Provide the [X, Y] coordinate of the cell's center where the given text is located.  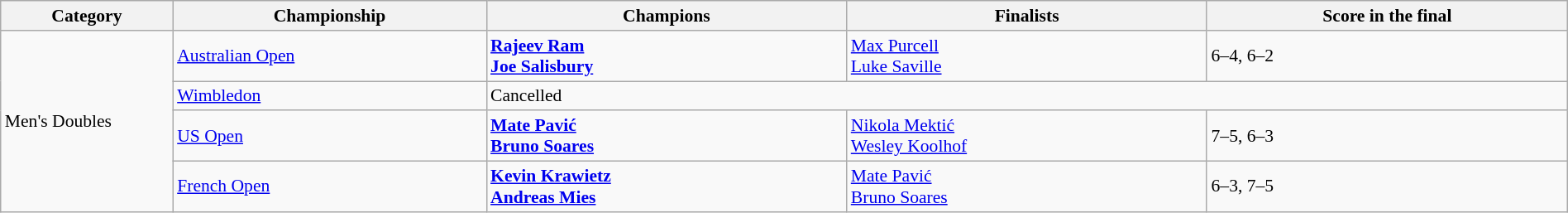
US Open [329, 136]
Cancelled [1027, 96]
Champions [667, 16]
Wimbledon [329, 96]
Nikola Mektić Wesley Koolhof [1027, 136]
Finalists [1027, 16]
Score in the final [1387, 16]
Category [87, 16]
7–5, 6–3 [1387, 136]
Championship [329, 16]
6–4, 6–2 [1387, 56]
Australian Open [329, 56]
Kevin Krawietz Andreas Mies [667, 187]
Men's Doubles [87, 121]
Rajeev Ram Joe Salisbury [667, 56]
French Open [329, 187]
Max Purcell Luke Saville [1027, 56]
6–3, 7–5 [1387, 187]
